Identify which cell holds the provided text, then report its [X, Y] central coordinate. 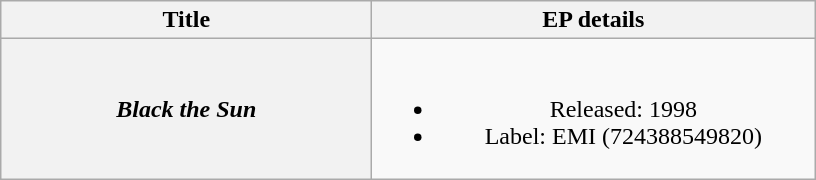
Black the Sun [186, 109]
Title [186, 20]
Released: 1998Label: EMI (724388549820) [594, 109]
EP details [594, 20]
